Capture the cell that displays the provided text and extract its [X, Y] central coordinate. 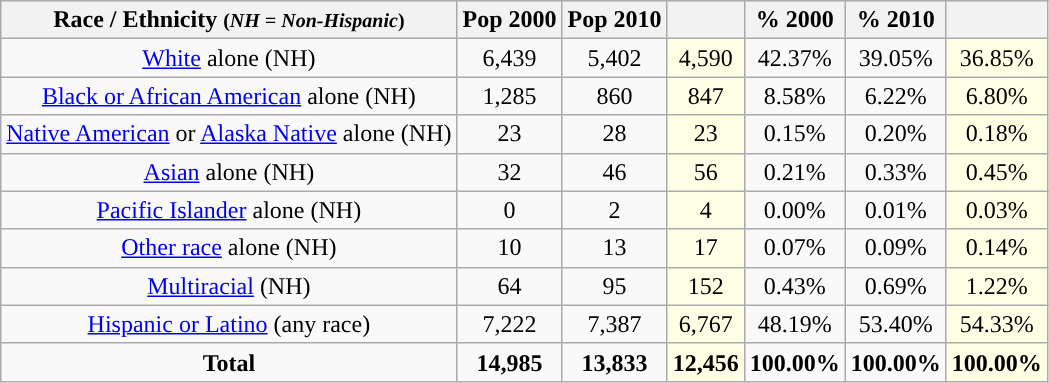
4,590 [706, 58]
6.22% [896, 96]
152 [706, 286]
0.09% [896, 248]
Race / Ethnicity (NH = Non-Hispanic) [229, 20]
% 2010 [896, 20]
28 [614, 134]
0.18% [996, 134]
Other race alone (NH) [229, 248]
42.37% [794, 58]
46 [614, 172]
0.03% [996, 210]
14,985 [510, 362]
Hispanic or Latino (any race) [229, 324]
5,402 [614, 58]
95 [614, 286]
0 [510, 210]
7,387 [614, 324]
Total [229, 362]
Multiracial (NH) [229, 286]
64 [510, 286]
0.01% [896, 210]
6.80% [996, 96]
6,439 [510, 58]
17 [706, 248]
0.43% [794, 286]
56 [706, 172]
Pop 2010 [614, 20]
847 [706, 96]
0.20% [896, 134]
4 [706, 210]
860 [614, 96]
0.21% [794, 172]
0.33% [896, 172]
1.22% [996, 286]
13,833 [614, 362]
2 [614, 210]
Native American or Alaska Native alone (NH) [229, 134]
Pop 2000 [510, 20]
6,767 [706, 324]
0.07% [794, 248]
54.33% [996, 324]
36.85% [996, 58]
0.69% [896, 286]
1,285 [510, 96]
0.14% [996, 248]
Asian alone (NH) [229, 172]
White alone (NH) [229, 58]
0.15% [794, 134]
32 [510, 172]
0.45% [996, 172]
12,456 [706, 362]
10 [510, 248]
8.58% [794, 96]
39.05% [896, 58]
13 [614, 248]
Black or African American alone (NH) [229, 96]
53.40% [896, 324]
7,222 [510, 324]
0.00% [794, 210]
% 2000 [794, 20]
Pacific Islander alone (NH) [229, 210]
48.19% [794, 324]
